Capture the cell that displays the provided text and extract its (x, y) central coordinate. 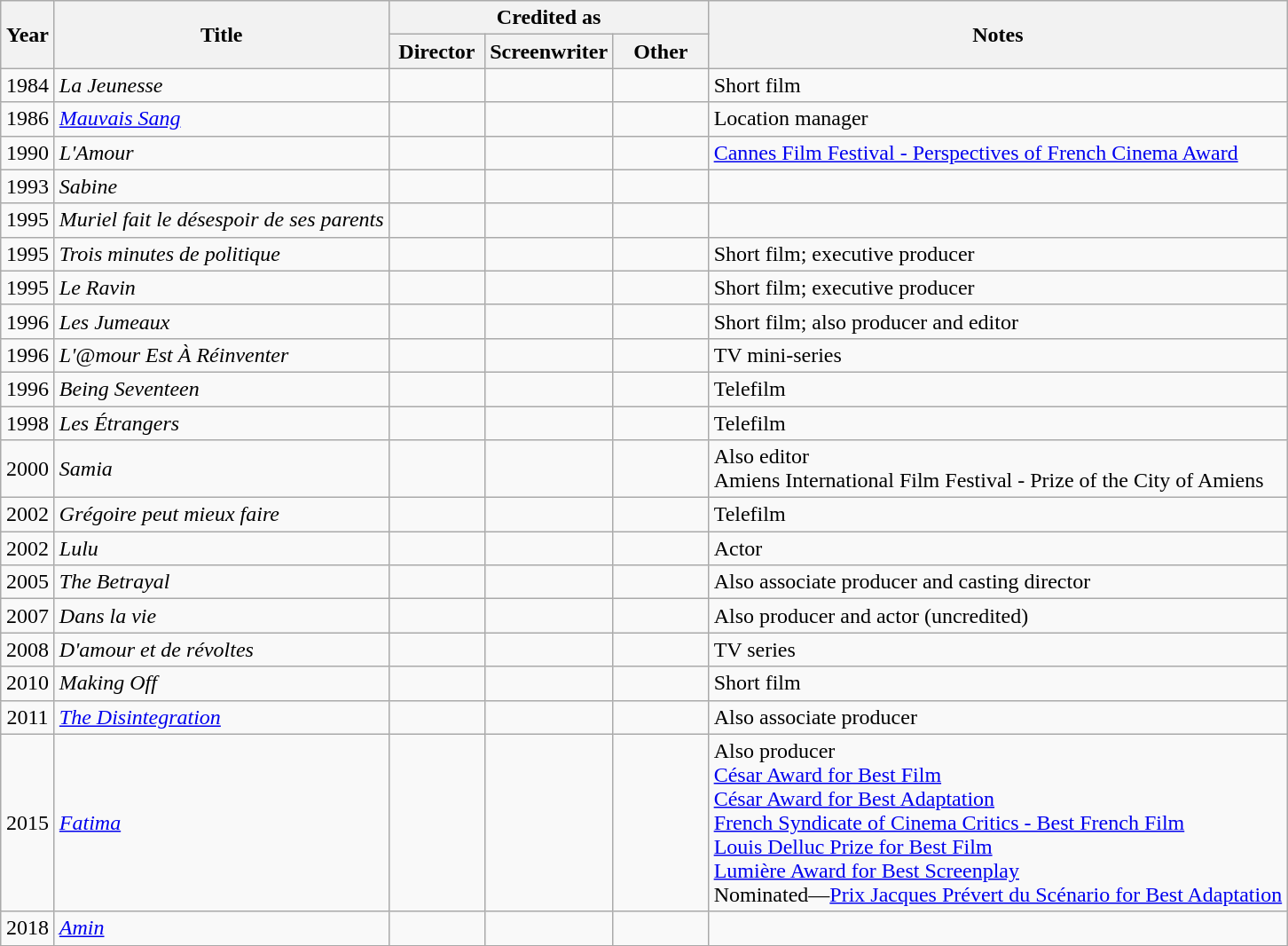
Notes (998, 35)
Les Étrangers (222, 423)
2011 (28, 717)
Dans la vie (222, 616)
Samia (222, 469)
Director (436, 51)
Year (28, 35)
Cannes Film Festival - Perspectives of French Cinema Award (998, 153)
Trois minutes de politique (222, 254)
1984 (28, 85)
Les Jumeaux (222, 321)
1993 (28, 186)
2008 (28, 650)
1998 (28, 423)
Also producer and actor (uncredited) (998, 616)
1990 (28, 153)
Also editorAmiens International Film Festival - Prize of the City of Amiens (998, 469)
Amin (222, 928)
Credited as (548, 18)
Also associate producer and casting director (998, 582)
Making Off (222, 683)
L'Amour (222, 153)
1986 (28, 119)
2007 (28, 616)
L'@mour Est À Réinventer (222, 355)
Screenwriter (549, 51)
Fatima (222, 823)
Other (662, 51)
Short film; also producer and editor (998, 321)
2000 (28, 469)
2015 (28, 823)
D'amour et de révoltes (222, 650)
Also associate producer (998, 717)
Le Ravin (222, 288)
Sabine (222, 186)
2005 (28, 582)
Actor (998, 548)
La Jeunesse (222, 85)
TV mini-series (998, 355)
TV series (998, 650)
Location manager (998, 119)
Grégoire peut mieux faire (222, 515)
2018 (28, 928)
Being Seventeen (222, 389)
Muriel fait le désespoir de ses parents (222, 220)
Title (222, 35)
Mauvais Sang (222, 119)
The Betrayal (222, 582)
The Disintegration (222, 717)
Lulu (222, 548)
2010 (28, 683)
